Pinpoint the cell where the given text exists, returning its [x, y] midpoint coordinate. 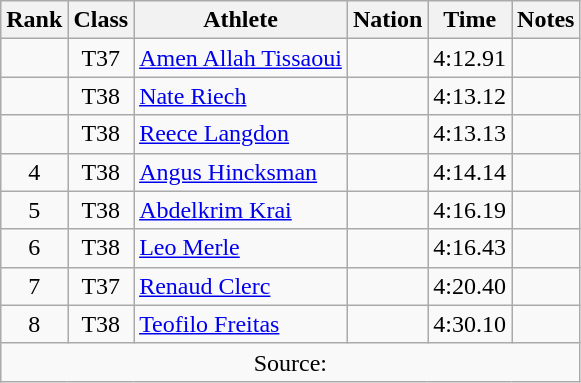
Notes [546, 20]
7 [34, 286]
4:14.14 [470, 172]
4:12.91 [470, 58]
Amen Allah Tissaoui [241, 58]
4:13.13 [470, 134]
Nation [387, 20]
Athlete [241, 20]
Leo Merle [241, 248]
4:16.19 [470, 210]
Time [470, 20]
Nate Riech [241, 96]
4:30.10 [470, 324]
8 [34, 324]
4:16.43 [470, 248]
Source: [290, 362]
4 [34, 172]
4:20.40 [470, 286]
Class [101, 20]
Angus Hincksman [241, 172]
Rank [34, 20]
Abdelkrim Krai [241, 210]
Reece Langdon [241, 134]
Teofilo Freitas [241, 324]
4:13.12 [470, 96]
5 [34, 210]
Renaud Clerc [241, 286]
6 [34, 248]
